Return (X, Y) of the center of cell containing provided text 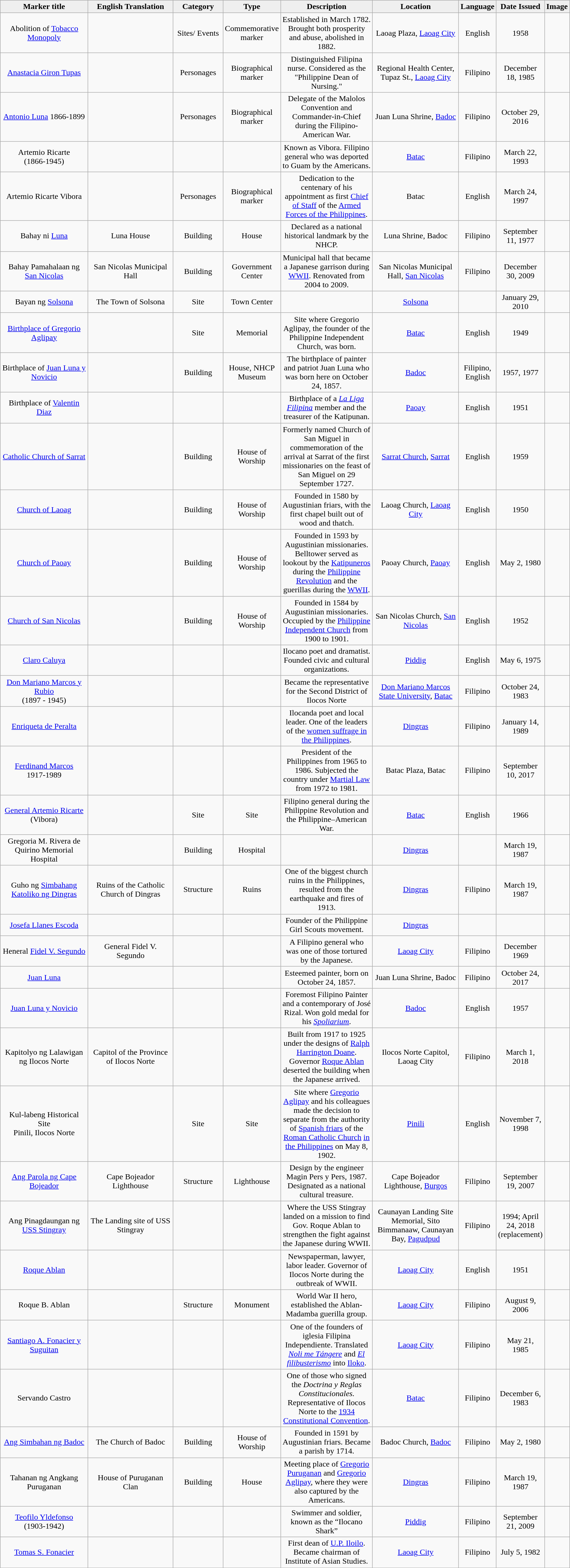
Ang Simbahan ng Badoc (44, 1442)
1957 (520, 1008)
Capitol of the Province of Ilocos Norte (130, 1056)
December 30, 2009 (520, 271)
Ilocanda poet and local leader. One of the leaders of the women suffrage in the Philippines. (327, 726)
Built from 1917 to 1925 under the designs of Ralph Harrington Doane. Governor Roque Ablan deserted the building when the Japanese arrived. (327, 1056)
Kul-labeng Historical SitePinili, Ilocos Norte (44, 1124)
Laoag Church, Laoag City (416, 510)
Where the USS Stingray landed on a mission to find Gov. Roque Ablan to strengthen the fight against the Japanese during WWII. (327, 1226)
Swimmer and soldier, known as the “Ilocano Shark” (327, 1522)
One of the biggest church ruins in the Philippines, resulted from the earthquake and fires of 1913. (327, 890)
Founded in 1580 by Augustinian friars, with the first chapel built out of wood and thatch. (327, 510)
Hospital (252, 850)
Artemio Ricarte Vibora (44, 196)
Birthplace of Valentin Diaz (44, 407)
Birthplace of Juan Luna y Novicio (44, 372)
Image (557, 7)
Municipal hall that became a Japanese garrison during WWII. Renovated from 2004 to 2009. (327, 271)
Marker title (44, 7)
Founded in 1591 by Augustinian friars. Became a parish by 1714. (327, 1442)
Description (327, 7)
Church of San Nicolas (44, 621)
Don Mariano Marcos State University, Batac (416, 691)
January 29, 2010 (520, 302)
House of Puruganan Clan (130, 1482)
Bahay Pamahalaan ng San Nicolas (44, 271)
Roque Ablan (44, 1270)
Catholic Church of Sarrat (44, 456)
Government Center (252, 271)
1959 (520, 456)
September 21, 2009 (520, 1522)
Became the representative for the Second District of Ilocos Norte (327, 691)
Date Issued (520, 7)
Cape Bojeador Lighthouse (130, 1181)
Paoay Church, Paoay (416, 563)
Gregoria M. Rivera de Quirino Memorial Hospital (44, 850)
Bahay ni Luna (44, 236)
One of those who signed the Doctrina y Reglas Constitucionales. Representative of Ilocos Norte to the 1934 Constitutional Convention. (327, 1398)
Heneral Fidel V. Segundo (44, 951)
Sites/ Events (198, 33)
October 24, 1983 (520, 691)
The Church of Badoc (130, 1442)
Guho ng Simbahang Katoliko ng Dingras (44, 890)
Established in March 1782. Brought both prosperity and abuse, abolished in 1882. (327, 33)
Tahanan ng Angkang Puruganan (44, 1482)
1994; April 24, 2018 (replacement) (520, 1226)
Teofilo Yldefonso (1903-1942) (44, 1522)
San Nicolas Municipal Hall, San Nicolas (416, 271)
Badoc Church, Badoc (416, 1442)
Luna Shrine, Badoc (416, 236)
Laoag Plaza, Laoag City (416, 33)
President of the Philippines from 1965 to 1986. Subjected the country under Martial Law from 1972 to 1981. (327, 770)
Ruins (252, 890)
Ilocano poet and dramatist. Founded civic and cultural organizations. (327, 660)
March 24, 1997 (520, 196)
San Nicolas Municipal Hall (130, 271)
Meeting place of Gregorio Puruganan and Gregorio Aglipay, where they were also captured by the Americans. (327, 1482)
Regional Health Center, Tupaz St., Laoag City (416, 73)
Delegate of the Malolos Convention and Commander-in-Chief during the Filipino-American War. (327, 117)
1952 (520, 621)
Pinili (416, 1124)
March 1, 2018 (520, 1056)
Paoay (416, 407)
Bayan ng Solsona (44, 302)
Monument (252, 1305)
December 1969 (520, 951)
Birthplace of a La Liga Filipina member and the treasurer of the Katipunan. (327, 407)
Esteemed painter, born on October 24, 1857. (327, 977)
San Nicolas Church, San Nicolas (416, 621)
House, NHCP Museum (252, 372)
Ang Parola ng Cape Bojeador (44, 1181)
Caunayan Landing Site Memorial, Sito Bimmanaaw, Caunayan Bay, Pagudpud (416, 1226)
Ilocos Norte Capitol, Laoag City (416, 1056)
October 29, 2016 (520, 117)
Ferdinand Marcos1917-1989 (44, 770)
Claro Caluya (44, 660)
A Filipino general who was one of those tortured by the Japanese. (327, 951)
General Artemio Ricarte (Vibora) (44, 815)
Lighthouse (252, 1181)
1966 (520, 815)
Don Mariano Marcos y Rubio (1897 - 1945) (44, 691)
Ruins of the Catholic Church of Dingras (130, 890)
May 21, 1985 (520, 1345)
Cape Bojeador Lighthouse, Burgos (416, 1181)
January 14, 1989 (520, 726)
The Town of Solsona (130, 302)
Ang Pinagdaungan ng USS Stingray (44, 1226)
December 18, 1985 (520, 73)
Location (416, 7)
September 11, 1977 (520, 236)
August 9, 2006 (520, 1305)
Kapitolyo ng Lalawigan ng Ilocos Norte (44, 1056)
Foremost Filipino Painter and a contemporary of José Rizal. Won gold medal for his Spoliarium. (327, 1008)
1957, 1977 (520, 372)
Filipino, English (478, 372)
December 6, 1983 (520, 1398)
Abolition of Tobacco Monopoly (44, 33)
1949 (520, 332)
World War II hero, established the Ablan-Madamba guerilla group. (327, 1305)
Newspaperman, lawyer, labor leader. Governor of Ilocos Norte during the outbreak of WWII. (327, 1270)
Enriqueta de Peralta (44, 726)
Artemio Ricarte(1866-1945) (44, 156)
The birthplace of painter and patriot Juan Luna who was born here on October 24, 1857. (327, 372)
Dedication to the centenary of his appointment as first Chief of Staff of the Armed Forces of the Philippines. (327, 196)
October 24, 2017 (520, 977)
Category (198, 7)
Founded in 1584 by Augustinian missionaries. Occupied by the Philippine Independent Church from 1900 to 1901. (327, 621)
Church of Laoag (44, 510)
Anastacia Giron Tupas (44, 73)
July 5, 1982 (520, 1552)
Declared as a national historical landmark by the NHCP. (327, 236)
November 7, 1998 (520, 1124)
Santiago A. Fonacier y Suguitan (44, 1345)
1958 (520, 33)
Type (252, 7)
September 10, 2017 (520, 770)
September 19, 2007 (520, 1181)
Sarrat Church, Sarrat (416, 456)
Town Center (252, 302)
Tomas S. Fonacier (44, 1552)
Solsona (416, 302)
March 22, 1993 (520, 156)
Memorial (252, 332)
The Landing site of USS Stingray (130, 1226)
Known as Vibora. Filipino general who was deported to Guam by the Americans. (327, 156)
Language (478, 7)
May 6, 1975 (520, 660)
Founder of the Philippine Girl Scouts movement. (327, 925)
Juan Luna (44, 977)
Luna House (130, 236)
English Translation (130, 7)
Batac Plaza, Batac (416, 770)
Birthplace of Gregorio Aglipay (44, 332)
1950 (520, 510)
One of the founders of iglesia Filipina Independiente. Translated Noli me Tángere and El filibusterismo into Iloko. (327, 1345)
Roque B. Ablan (44, 1305)
Filipino general during the Philippine Revolution and the Philippine–American War. (327, 815)
Servando Castro (44, 1398)
Josefa Llanes Escoda (44, 925)
Site where Gregorio Aglipay, the founder of the Philippine Independent Church, was born. (327, 332)
Distinguished Filipina nurse. Considered as the "Philippine Dean of Nursing." (327, 73)
Antonio Luna 1866-1899 (44, 117)
General Fidel V. Segundo (130, 951)
First dean of U.P. Iloilo. Became chairman of Institute of Asian Studies. (327, 1552)
Design by the engineer Magin Pers y Pers, 1987. Designated as a national cultural treasure. (327, 1181)
Juan Luna y Novicio (44, 1008)
Commemorative marker (252, 33)
Church of Paoay (44, 563)
